For the text-containing cell, return its midpoint in (x, y) coordinate format. 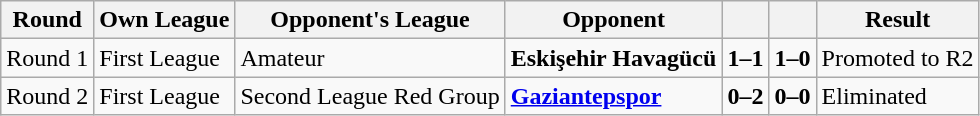
Promoted to R2 (898, 58)
Own League (164, 20)
Round 1 (48, 58)
1–1 (746, 58)
Gaziantepspor (614, 96)
0–2 (746, 96)
1–0 (792, 58)
Opponent (614, 20)
Result (898, 20)
Eliminated (898, 96)
Round 2 (48, 96)
Second League Red Group (370, 96)
0–0 (792, 96)
Amateur (370, 58)
Eskişehir Havagücü (614, 58)
Opponent's League (370, 20)
Round (48, 20)
